Return [X, Y] of the center of cell containing provided text 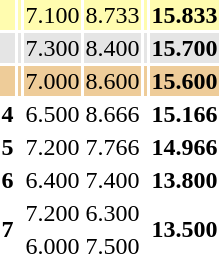
6.400 [52, 180]
7.766 [112, 147]
8.600 [112, 81]
4 [8, 114]
6.300 [112, 213]
7.400 [112, 180]
14.966 [184, 147]
15.833 [184, 15]
15.600 [184, 81]
13.800 [184, 180]
8.400 [112, 48]
7.000 [52, 81]
15.166 [184, 114]
6 [8, 180]
7.100 [52, 15]
7.300 [52, 48]
15.700 [184, 48]
5 [8, 147]
8.666 [112, 114]
8.733 [112, 15]
6.500 [52, 114]
